Output the (x, y) coordinate of the center of the cell containing the given text.  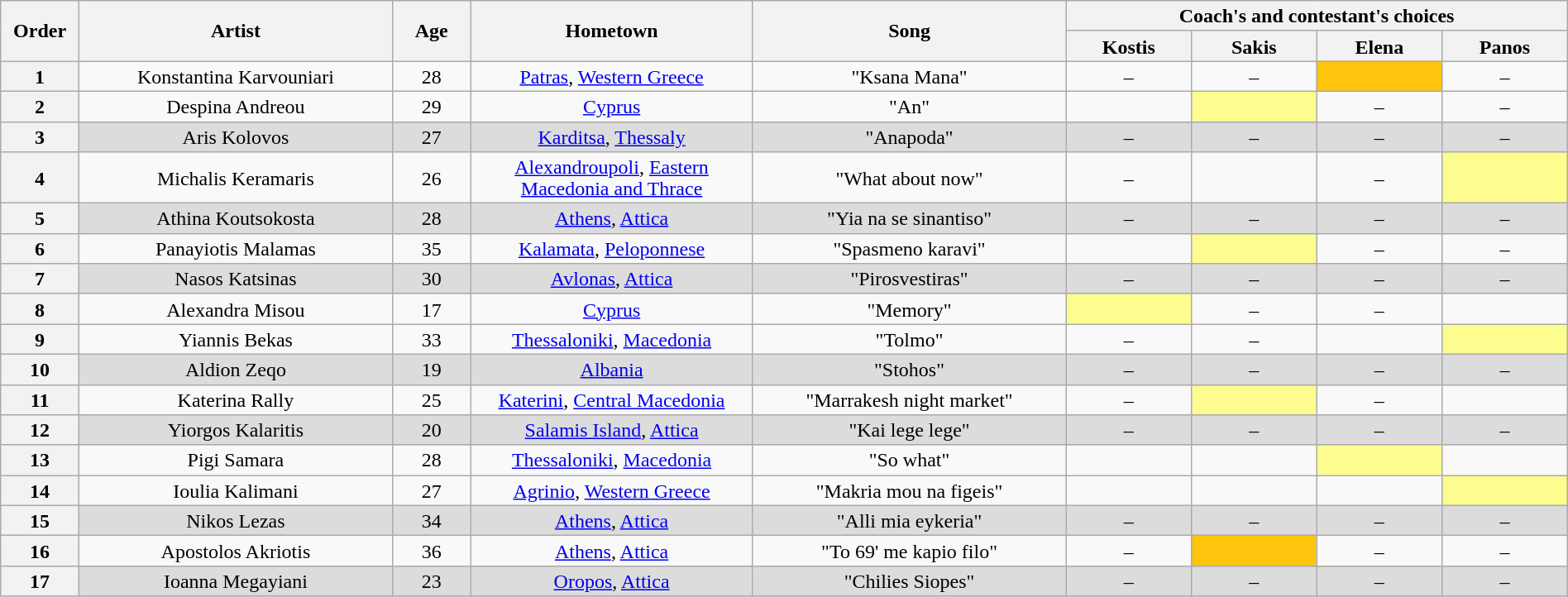
Coach's and contestant's choices (1317, 17)
6 (40, 248)
"An" (910, 106)
1 (40, 76)
Elena (1379, 46)
"Memory" (910, 309)
"Spasmeno karavi" (910, 248)
Salamis Island, Attica (612, 430)
5 (40, 218)
Apostolos Akriotis (235, 551)
"Stohos" (910, 369)
Ioanna Megayiani (235, 580)
Panayiotis Malamas (235, 248)
"So what" (910, 460)
Katerini, Central Macedonia (612, 400)
"Makria mou na figeis" (910, 491)
Alexandroupoli, Eastern Macedonia and Thrace (612, 178)
Alexandra Misou (235, 309)
Sakis (1255, 46)
Karditsa, Thessaly (612, 137)
Panos (1505, 46)
"Yia na se sinantiso" (910, 218)
25 (432, 400)
7 (40, 279)
15 (40, 521)
Katerina Rally (235, 400)
4 (40, 178)
Aldion Zeqo (235, 369)
Yiorgos Kalaritis (235, 430)
Michalis Keramaris (235, 178)
9 (40, 339)
Agrinio, Western Greece (612, 491)
23 (432, 580)
Albania (612, 369)
Song (910, 31)
"Ksana Mana" (910, 76)
Artist (235, 31)
"To 69' me kapio filo" (910, 551)
Aris Kolovos (235, 137)
Kalamata, Peloponnese (612, 248)
"Anapoda" (910, 137)
19 (432, 369)
12 (40, 430)
Oropos, Attica (612, 580)
Athina Koutsokosta (235, 218)
"Pirosvestiras" (910, 279)
2 (40, 106)
Order (40, 31)
30 (432, 279)
Pigi Samara (235, 460)
11 (40, 400)
Patras, Western Greece (612, 76)
13 (40, 460)
Nasos Katsinas (235, 279)
"Marrakesh night market" (910, 400)
35 (432, 248)
"What about now" (910, 178)
16 (40, 551)
Nikos Lezas (235, 521)
29 (432, 106)
36 (432, 551)
"Tolmo" (910, 339)
Yiannis Bekas (235, 339)
Hometown (612, 31)
20 (432, 430)
"Chilies Siopes" (910, 580)
Avlonas, Attica (612, 279)
Age (432, 31)
Konstantina Karvouniari (235, 76)
"Kai lege lege" (910, 430)
Ioulia Kalimani (235, 491)
"Alli mia eykeria" (910, 521)
26 (432, 178)
34 (432, 521)
14 (40, 491)
33 (432, 339)
Kostis (1129, 46)
10 (40, 369)
Despina Andreou (235, 106)
3 (40, 137)
8 (40, 309)
